Return (x, y) of the center of cell containing provided text 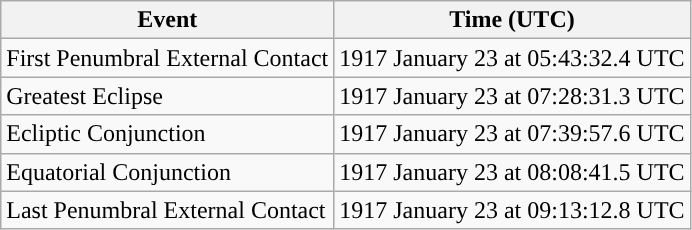
Greatest Eclipse (168, 96)
Event (168, 20)
First Penumbral External Contact (168, 58)
Ecliptic Conjunction (168, 134)
Equatorial Conjunction (168, 172)
1917 January 23 at 08:08:41.5 UTC (512, 172)
1917 January 23 at 07:28:31.3 UTC (512, 96)
Last Penumbral External Contact (168, 210)
1917 January 23 at 07:39:57.6 UTC (512, 134)
1917 January 23 at 05:43:32.4 UTC (512, 58)
1917 January 23 at 09:13:12.8 UTC (512, 210)
Time (UTC) (512, 20)
